Scan for the cell matching the given text and deliver its (x, y) coordinate at center. 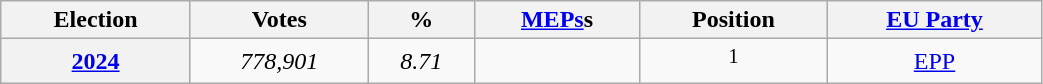
8.71 (421, 62)
2024 (96, 62)
MEPss (557, 20)
EPP (934, 62)
% (421, 20)
Votes (279, 20)
Election (96, 20)
Position (734, 20)
1 (734, 62)
EU Party (934, 20)
778,901 (279, 62)
